Locate the cell with the specified text and output its [x, y] center coordinate. 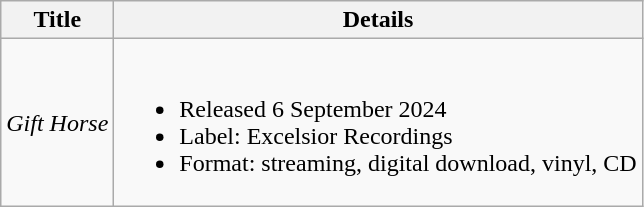
Title [58, 20]
Details [378, 20]
Gift Horse [58, 122]
Released 6 September 2024Label: Excelsior RecordingsFormat: streaming, digital download, vinyl, CD [378, 122]
